Capture the cell that displays the provided text and extract its [x, y] central coordinate. 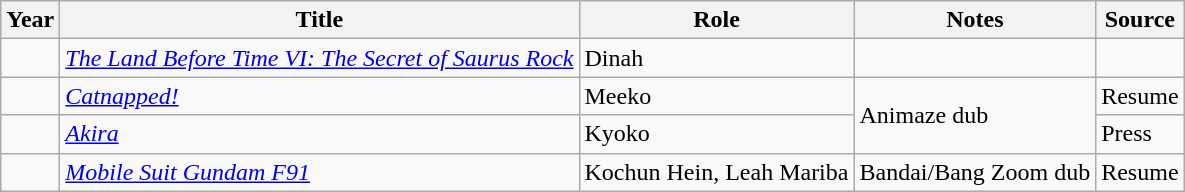
Meeko [716, 96]
Title [320, 20]
Catnapped! [320, 96]
Kochun Hein, Leah Mariba [716, 172]
Source [1140, 20]
The Land Before Time VI: The Secret of Saurus Rock [320, 58]
Akira [320, 134]
Mobile Suit Gundam F91 [320, 172]
Role [716, 20]
Notes [975, 20]
Year [30, 20]
Bandai/Bang Zoom dub [975, 172]
Kyoko [716, 134]
Animaze dub [975, 115]
Press [1140, 134]
Dinah [716, 58]
